Detect which cell encompasses the target text, then output its (x, y) center coordinate. 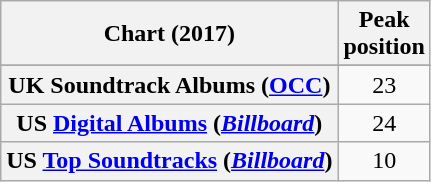
Peakposition (384, 34)
Chart (2017) (170, 34)
UK Soundtrack Albums (OCC) (170, 85)
23 (384, 85)
10 (384, 161)
24 (384, 123)
US Digital Albums (Billboard) (170, 123)
US Top Soundtracks (Billboard) (170, 161)
